Provide the [x, y] coordinate of the cell's center where the given text is located.  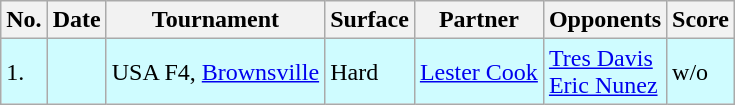
Tres Davis Eric Nunez [604, 72]
Surface [370, 20]
USA F4, Brownsville [215, 72]
Tournament [215, 20]
Partner [478, 20]
w/o [701, 72]
Hard [370, 72]
Score [701, 20]
Lester Cook [478, 72]
Opponents [604, 20]
Date [76, 20]
No. [24, 20]
1. [24, 72]
